From the cell containing the given text, extract its center point as [X, Y] coordinate. 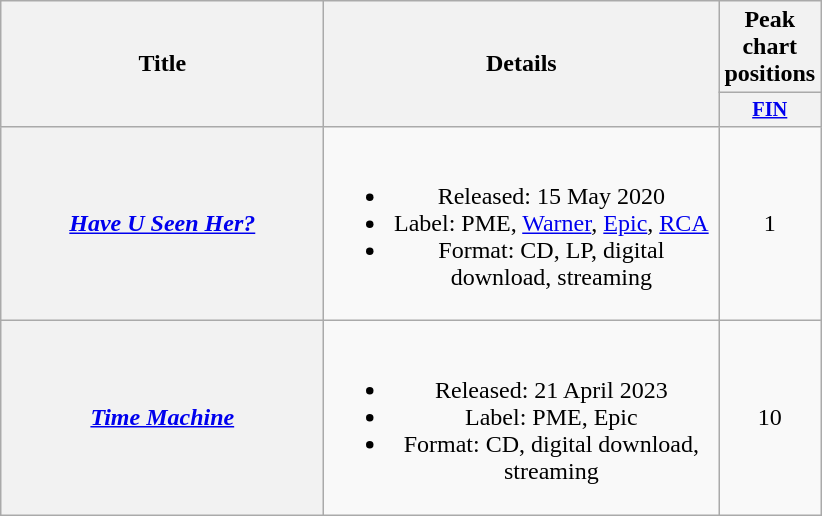
Have U Seen Her? [162, 223]
Released: 15 May 2020Label: PME, Warner, Epic, RCAFormat: CD, LP, digital download, streaming [522, 223]
FIN [770, 110]
Time Machine [162, 418]
Peak chart positions [770, 47]
10 [770, 418]
Released: 21 April 2023Label: PME, EpicFormat: CD, digital download, streaming [522, 418]
1 [770, 223]
Details [522, 64]
Title [162, 64]
